Detect which cell encompasses the target text, then output its [X, Y] center coordinate. 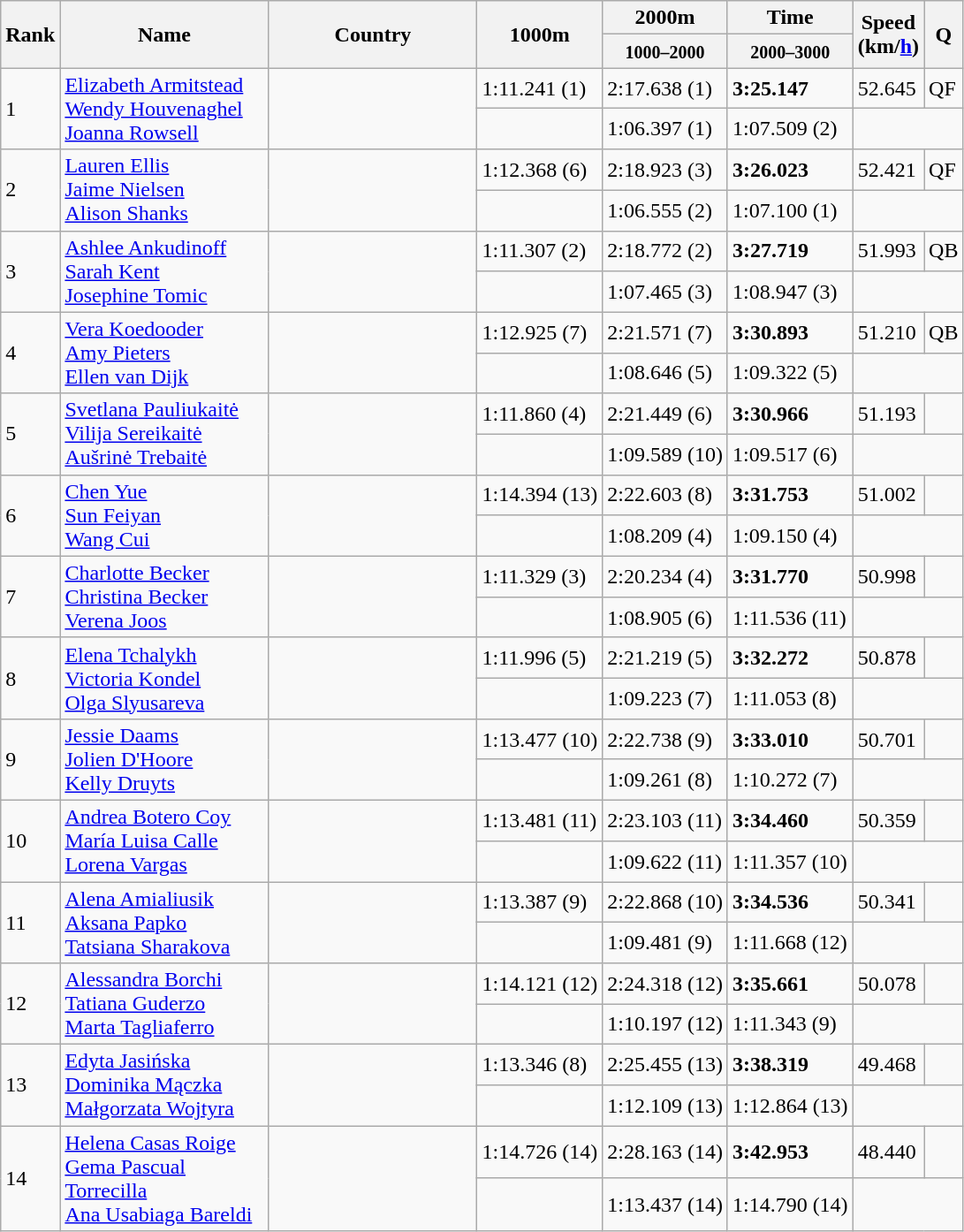
1:06.555 (2) [665, 210]
50.359 [888, 820]
Chen YueSun FeiyanWang Cui [164, 515]
3:25.147 [790, 88]
1:08.905 (6) [665, 617]
3:31.770 [790, 576]
Charlotte BeckerChristina BeckerVerena Joos [164, 597]
13 [30, 1085]
51.210 [888, 332]
1:11.053 (8) [790, 698]
Ashlee AnkudinoffSarah KentJosephine Tomic [164, 271]
3:35.661 [790, 984]
3:31.753 [790, 495]
Edyta JasińskaDominika MączkaMałgorzata Wojtyra [164, 1085]
2:21.449 (6) [665, 414]
1000–2000 [665, 51]
2:22.603 (8) [665, 495]
1:11.241 (1) [540, 88]
52.645 [888, 88]
3:42.953 [790, 1152]
1:09.589 (10) [665, 454]
50.998 [888, 576]
Svetlana PauliukaitėVilija SereikaitėAušrinė Trebaitė [164, 434]
Country [373, 34]
1:09.223 (7) [665, 698]
1:09.150 (4) [790, 536]
2000m [665, 18]
1:07.509 (2) [790, 129]
1:11.307 (2) [540, 251]
51.193 [888, 414]
1:13.437 (14) [665, 1205]
1:09.322 (5) [790, 373]
2:24.318 (12) [665, 984]
2:21.571 (7) [665, 332]
2:25.455 (13) [665, 1065]
3:34.460 [790, 820]
1000m [540, 34]
1:08.947 (3) [790, 292]
5 [30, 434]
1:06.397 (1) [665, 129]
2:28.163 (14) [665, 1152]
8 [30, 678]
2:20.234 (4) [665, 576]
2 [30, 190]
48.440 [888, 1152]
Andrea Botero CoyMaría Luisa CalleLorena Vargas [164, 840]
2:22.738 (9) [665, 739]
1:11.343 (9) [790, 1024]
1:14.790 (14) [790, 1205]
3:32.272 [790, 658]
Name [164, 34]
9 [30, 759]
3:30.893 [790, 332]
1:11.668 (12) [790, 943]
14 [30, 1179]
49.468 [888, 1065]
6 [30, 515]
1:08.646 (5) [665, 373]
Vera KoedooderAmy PietersEllen van Dijk [164, 353]
1:09.622 (11) [665, 861]
2:23.103 (11) [665, 820]
1:10.197 (12) [665, 1024]
Jessie DaamsJolien D'HooreKelly Druyts [164, 759]
1:14.726 (14) [540, 1152]
3:30.966 [790, 414]
51.993 [888, 251]
52.421 [888, 170]
3:38.319 [790, 1065]
3:27.719 [790, 251]
1:13.477 (10) [540, 739]
1:07.100 (1) [790, 210]
1:12.368 (6) [540, 170]
50.341 [888, 902]
2:22.868 (10) [665, 902]
2:17.638 (1) [665, 88]
50.878 [888, 658]
11 [30, 923]
3:26.023 [790, 170]
1:13.346 (8) [540, 1065]
1:11.536 (11) [790, 617]
1:11.996 (5) [540, 658]
2:21.219 (5) [665, 658]
1:12.864 (13) [790, 1106]
Alena AmialiusikAksana PapkoTatsiana Sharakova [164, 923]
1:14.121 (12) [540, 984]
50.701 [888, 739]
Q [944, 34]
1:14.394 (13) [540, 495]
1 [30, 109]
7 [30, 597]
Time [790, 18]
1:13.387 (9) [540, 902]
1:11.357 (10) [790, 861]
Lauren EllisJaime NielsenAlison Shanks [164, 190]
1:12.925 (7) [540, 332]
2000–3000 [790, 51]
3:34.536 [790, 902]
1:11.329 (3) [540, 576]
Rank [30, 34]
Elizabeth ArmitsteadWendy HouvenaghelJoanna Rowsell [164, 109]
1:10.272 (7) [790, 780]
Elena TchalykhVictoria KondelOlga Slyusareva [164, 678]
4 [30, 353]
3:33.010 [790, 739]
1:11.860 (4) [540, 414]
2:18.923 (3) [665, 170]
Speed(km/h) [888, 34]
1:07.465 (3) [665, 292]
2:18.772 (2) [665, 251]
50.078 [888, 984]
1:12.109 (13) [665, 1106]
1:09.517 (6) [790, 454]
12 [30, 1004]
3 [30, 271]
10 [30, 840]
1:09.481 (9) [665, 943]
51.002 [888, 495]
1:13.481 (11) [540, 820]
1:08.209 (4) [665, 536]
Helena Casas RoigeGema Pascual TorrecillaAna Usabiaga Bareldi [164, 1179]
1:09.261 (8) [665, 780]
Alessandra BorchiTatiana GuderzoMarta Tagliaferro [164, 1004]
